Determine the [x, y] coordinate at the center of the cell enclosing the given text.  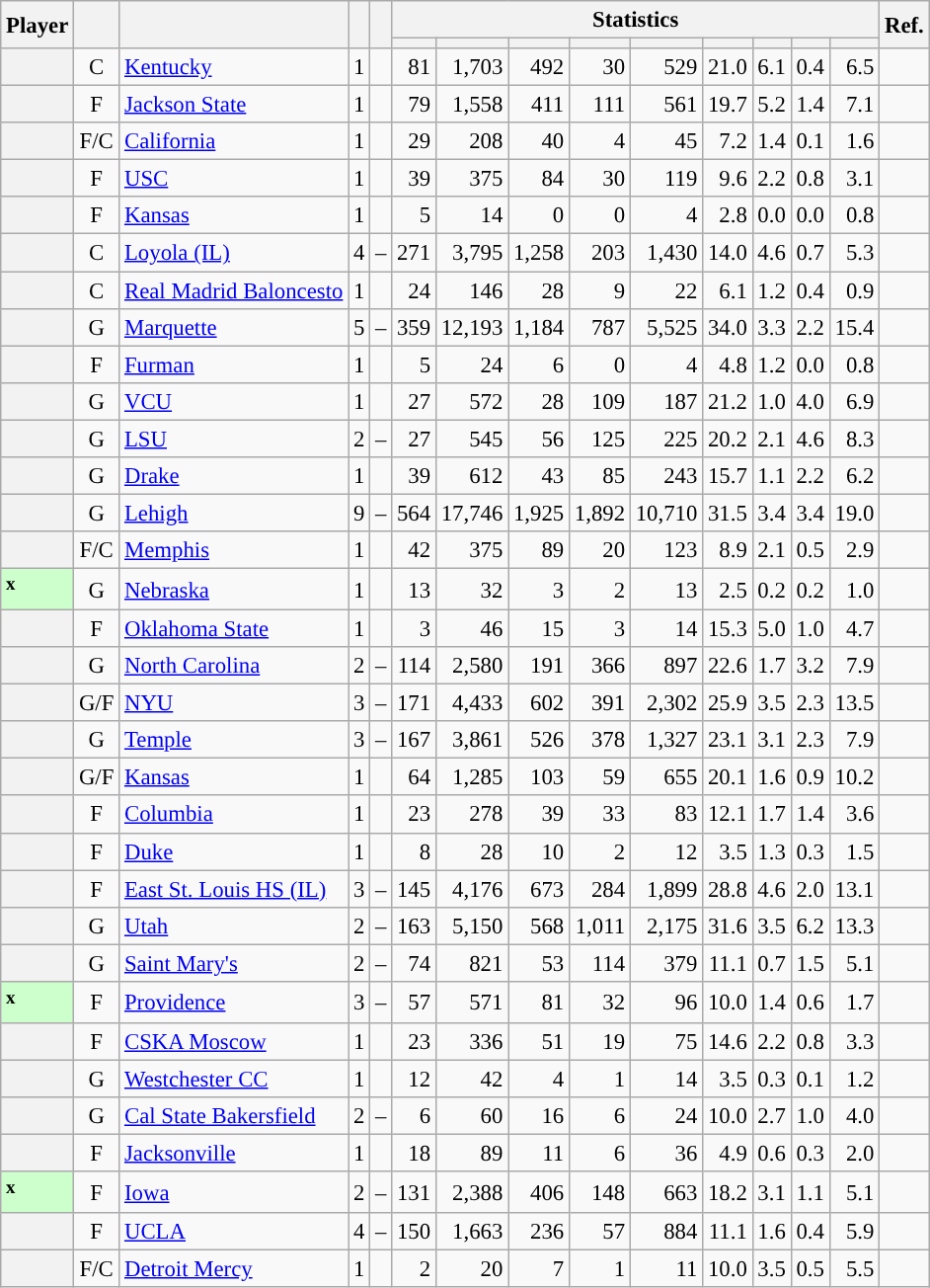
1,327 [665, 740]
Player [38, 25]
103 [539, 777]
22.6 [728, 666]
526 [539, 740]
191 [539, 666]
13.3 [854, 926]
2,175 [665, 926]
7.1 [854, 105]
5.5 [854, 1269]
225 [665, 439]
51 [539, 1042]
83 [665, 815]
5,525 [665, 327]
571 [472, 1003]
Temple [234, 740]
12,193 [472, 327]
271 [415, 253]
529 [665, 67]
411 [539, 105]
7 [539, 1269]
243 [665, 476]
146 [472, 290]
Oklahoma State [234, 629]
379 [665, 963]
Drake [234, 476]
85 [600, 476]
Utah [234, 926]
125 [600, 439]
3,795 [472, 253]
3.2 [810, 666]
2,388 [472, 1192]
3,861 [472, 740]
13.5 [854, 703]
787 [600, 327]
Nebraska [234, 589]
391 [600, 703]
572 [472, 401]
2,580 [472, 666]
4.7 [854, 629]
Ref. [904, 25]
1,663 [472, 1232]
NYU [234, 703]
564 [415, 513]
406 [539, 1192]
4,433 [472, 703]
5.0 [772, 629]
Memphis [234, 550]
17,746 [472, 513]
5,150 [472, 926]
378 [600, 740]
28.8 [728, 889]
19.7 [728, 105]
56 [539, 439]
203 [600, 253]
171 [415, 703]
21.2 [728, 401]
59 [600, 777]
2.9 [854, 550]
167 [415, 740]
236 [539, 1232]
492 [539, 67]
20.1 [728, 777]
43 [539, 476]
602 [539, 703]
568 [539, 926]
19 [600, 1042]
109 [600, 401]
33 [600, 815]
884 [665, 1232]
8 [415, 851]
1,703 [472, 67]
96 [665, 1003]
Saint Mary's [234, 963]
Detroit Mercy [234, 1269]
5.3 [854, 253]
15.3 [728, 629]
284 [600, 889]
8.9 [728, 550]
9.6 [728, 179]
5.9 [854, 1232]
45 [665, 141]
1,925 [539, 513]
Lehigh [234, 513]
1,011 [600, 926]
145 [415, 889]
Iowa [234, 1192]
Providence [234, 1003]
2,302 [665, 703]
897 [665, 666]
Kentucky [234, 67]
Jacksonville [234, 1154]
1,258 [539, 253]
123 [665, 550]
Furman [234, 364]
Cal State Bakersfield [234, 1116]
79 [415, 105]
673 [539, 889]
18 [415, 1154]
6.9 [854, 401]
10,710 [665, 513]
31.5 [728, 513]
111 [600, 105]
25.9 [728, 703]
336 [472, 1042]
1,184 [539, 327]
1,899 [665, 889]
131 [415, 1192]
60 [472, 1116]
Statistics [636, 20]
15 [539, 629]
821 [472, 963]
36 [665, 1154]
612 [472, 476]
15.4 [854, 327]
7.2 [728, 141]
4,176 [472, 889]
5.2 [772, 105]
Loyola (IL) [234, 253]
Westchester CC [234, 1079]
California [234, 141]
2.5 [728, 589]
10.2 [854, 777]
655 [665, 777]
18.2 [728, 1192]
561 [665, 105]
USC [234, 179]
119 [665, 179]
12.1 [728, 815]
40 [539, 141]
1.3 [772, 851]
East St. Louis HS (IL) [234, 889]
North Carolina [234, 666]
2.8 [728, 216]
31.6 [728, 926]
4.8 [728, 364]
10 [539, 851]
21.0 [728, 67]
Marquette [234, 327]
Duke [234, 851]
13.1 [854, 889]
150 [415, 1232]
1,558 [472, 105]
1,430 [665, 253]
6.5 [854, 67]
14.6 [728, 1042]
19.0 [854, 513]
29 [415, 141]
53 [539, 963]
22 [665, 290]
UCLA [234, 1232]
2.7 [772, 1116]
16 [539, 1116]
8.3 [854, 439]
663 [665, 1192]
VCU [234, 401]
20.2 [728, 439]
148 [600, 1192]
359 [415, 327]
1,892 [600, 513]
LSU [234, 439]
Real Madrid Baloncesto [234, 290]
Jackson State [234, 105]
CSKA Moscow [234, 1042]
34.0 [728, 327]
14.0 [728, 253]
208 [472, 141]
278 [472, 815]
74 [415, 963]
84 [539, 179]
1,285 [472, 777]
545 [472, 439]
4.9 [728, 1154]
3.6 [854, 815]
64 [415, 777]
163 [415, 926]
23.1 [728, 740]
Columbia [234, 815]
75 [665, 1042]
187 [665, 401]
366 [600, 666]
46 [472, 629]
15.7 [728, 476]
